Extract the (X, Y) coordinate from the center of the cell holding the provided text.  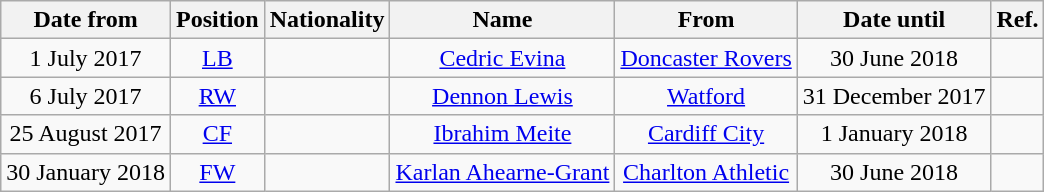
Cedric Evina (502, 58)
Date until (894, 20)
CF (217, 134)
Charlton Athletic (706, 172)
30 January 2018 (86, 172)
From (706, 20)
Cardiff City (706, 134)
Position (217, 20)
FW (217, 172)
Karlan Ahearne-Grant (502, 172)
1 January 2018 (894, 134)
Doncaster Rovers (706, 58)
1 July 2017 (86, 58)
Date from (86, 20)
Ibrahim Meite (502, 134)
Dennon Lewis (502, 96)
RW (217, 96)
6 July 2017 (86, 96)
Watford (706, 96)
25 August 2017 (86, 134)
Ref. (1018, 20)
LB (217, 58)
Name (502, 20)
31 December 2017 (894, 96)
Nationality (327, 20)
